Locate the cell with the specified text and output its (X, Y) center coordinate. 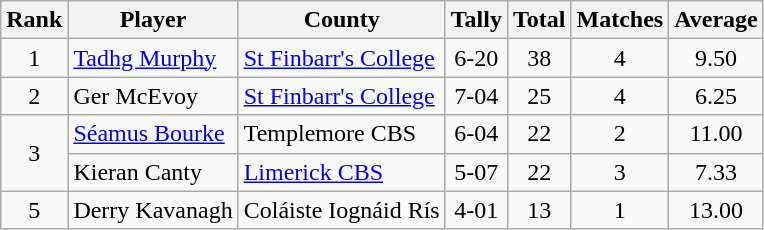
Ger McEvoy (153, 96)
25 (539, 96)
Derry Kavanagh (153, 210)
11.00 (716, 134)
Rank (34, 20)
9.50 (716, 58)
Tally (476, 20)
Kieran Canty (153, 172)
Matches (620, 20)
5-07 (476, 172)
Séamus Bourke (153, 134)
6-20 (476, 58)
6-04 (476, 134)
4-01 (476, 210)
13.00 (716, 210)
13 (539, 210)
Player (153, 20)
38 (539, 58)
County (342, 20)
Tadhg Murphy (153, 58)
5 (34, 210)
7-04 (476, 96)
Average (716, 20)
Limerick CBS (342, 172)
6.25 (716, 96)
Templemore CBS (342, 134)
Total (539, 20)
Coláiste Iognáid Rís (342, 210)
7.33 (716, 172)
